For the text-containing cell, return its midpoint in (x, y) coordinate format. 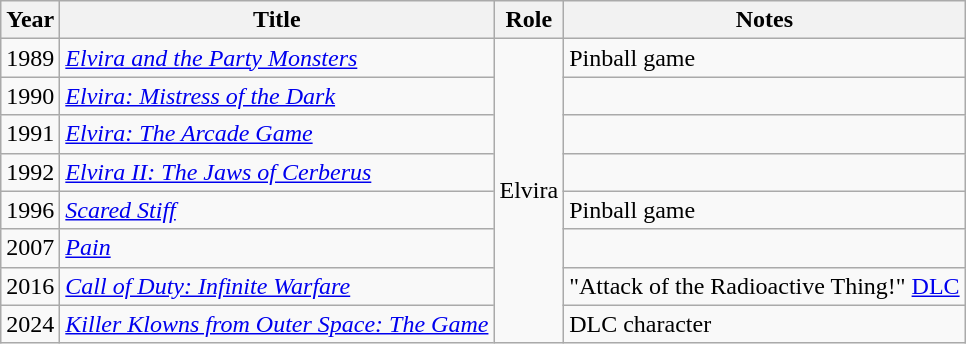
"Attack of the Radioactive Thing!" DLC (764, 286)
Elvira (529, 191)
Scared Stiff (277, 210)
2007 (30, 248)
DLC character (764, 324)
Elvira: Mistress of the Dark (277, 96)
Elvira and the Party Monsters (277, 58)
Role (529, 20)
1991 (30, 134)
Pain (277, 248)
1996 (30, 210)
Call of Duty: Infinite Warfare (277, 286)
Killer Klowns from Outer Space: The Game (277, 324)
Notes (764, 20)
2024 (30, 324)
1992 (30, 172)
Year (30, 20)
1989 (30, 58)
1990 (30, 96)
Elvira: The Arcade Game (277, 134)
2016 (30, 286)
Elvira II: The Jaws of Cerberus (277, 172)
Title (277, 20)
